Identify which cell holds the provided text, then report its (X, Y) central coordinate. 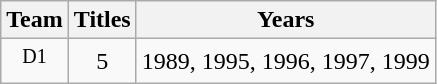
D1 (35, 62)
Team (35, 20)
1989, 1995, 1996, 1997, 1999 (286, 62)
Titles (102, 20)
Years (286, 20)
5 (102, 62)
